Output the (X, Y) coordinate of the center of the cell containing the given text.  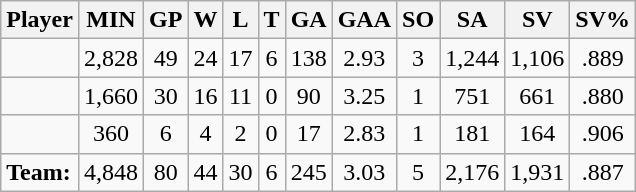
4 (206, 134)
751 (472, 96)
2.83 (364, 134)
49 (166, 58)
3.03 (364, 172)
GP (166, 20)
360 (110, 134)
.887 (603, 172)
1,244 (472, 58)
11 (240, 96)
.889 (603, 58)
80 (166, 172)
90 (308, 96)
164 (538, 134)
3.25 (364, 96)
MIN (110, 20)
181 (472, 134)
24 (206, 58)
4,848 (110, 172)
Player (40, 20)
.880 (603, 96)
245 (308, 172)
SO (418, 20)
2 (240, 134)
1,931 (538, 172)
GA (308, 20)
5 (418, 172)
.906 (603, 134)
T (272, 20)
3 (418, 58)
Team: (40, 172)
SV (538, 20)
1,660 (110, 96)
16 (206, 96)
2.93 (364, 58)
2,176 (472, 172)
GAA (364, 20)
2,828 (110, 58)
L (240, 20)
W (206, 20)
44 (206, 172)
1,106 (538, 58)
SA (472, 20)
138 (308, 58)
SV% (603, 20)
661 (538, 96)
